From the cell containing the given text, extract its center point as (X, Y) coordinate. 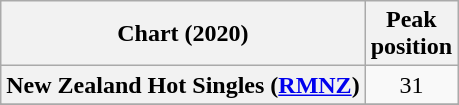
31 (411, 85)
Chart (2020) (183, 34)
New Zealand Hot Singles (RMNZ) (183, 85)
Peakposition (411, 34)
